Identify which cell holds the provided text, then report its [x, y] central coordinate. 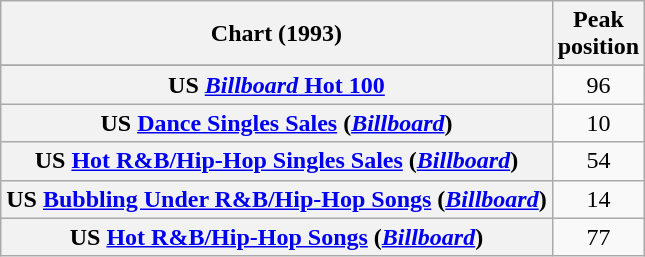
US Billboard Hot 100 [276, 85]
Peakposition [598, 34]
54 [598, 161]
14 [598, 199]
Chart (1993) [276, 34]
77 [598, 237]
US Hot R&B/Hip-Hop Songs (Billboard) [276, 237]
US Dance Singles Sales (Billboard) [276, 123]
US Bubbling Under R&B/Hip-Hop Songs (Billboard) [276, 199]
96 [598, 85]
US Hot R&B/Hip-Hop Singles Sales (Billboard) [276, 161]
10 [598, 123]
